Capture the cell that displays the provided text and extract its (x, y) central coordinate. 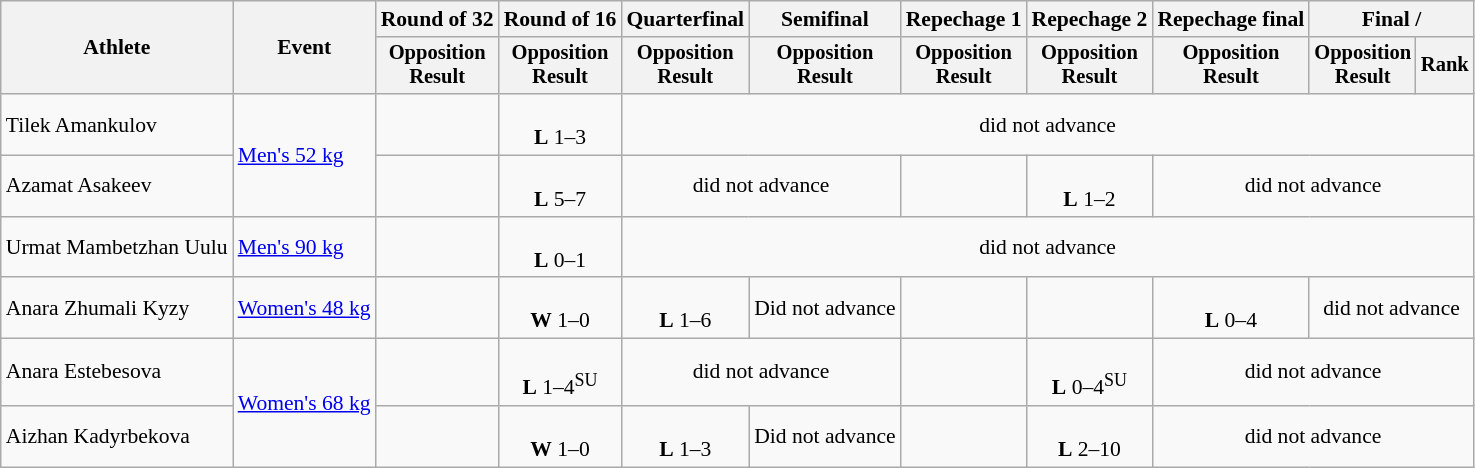
Anara Estebesova (117, 372)
Men's 90 kg (304, 248)
L 1–4SU (560, 372)
Final / (1391, 19)
Tilek Amankulov (117, 124)
Aizhan Kadyrbekova (117, 436)
Men's 52 kg (304, 155)
Quarterfinal (685, 19)
Semifinal (825, 19)
Round of 16 (560, 19)
Event (304, 48)
Women's 68 kg (304, 403)
L 2–10 (1090, 436)
L 0–4 (1230, 308)
L 1–2 (1090, 186)
Repechage 1 (964, 19)
Azamat Asakeev (117, 186)
L 0–1 (560, 248)
L 0–4SU (1090, 372)
Repechage 2 (1090, 19)
Rank (1445, 66)
Repechage final (1230, 19)
L 1–6 (685, 308)
Round of 32 (438, 19)
L 5–7 (560, 186)
Women's 48 kg (304, 308)
Athlete (117, 48)
Urmat Mambetzhan Uulu (117, 248)
Anara Zhumali Kyzy (117, 308)
